Identify which cell holds the provided text, then report its (x, y) central coordinate. 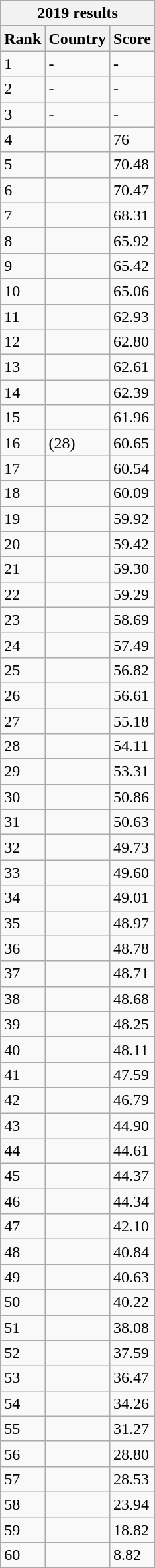
48 (23, 1252)
53.31 (132, 772)
28.53 (132, 1479)
Rank (23, 39)
39 (23, 1024)
23 (23, 620)
28 (23, 746)
24 (23, 645)
58 (23, 1504)
47.59 (132, 1075)
54.11 (132, 746)
48.11 (132, 1049)
8.82 (132, 1555)
22 (23, 594)
18 (23, 493)
42 (23, 1100)
44.37 (132, 1176)
49 (23, 1277)
3 (23, 114)
59.92 (132, 519)
41 (23, 1075)
70.47 (132, 190)
21 (23, 569)
20 (23, 544)
59 (23, 1529)
43 (23, 1126)
40.84 (132, 1252)
8 (23, 240)
25 (23, 670)
33 (23, 873)
53 (23, 1378)
40 (23, 1049)
62.80 (132, 342)
70.48 (132, 165)
23.94 (132, 1504)
36 (23, 948)
48.68 (132, 999)
51 (23, 1328)
44 (23, 1151)
28.80 (132, 1454)
15 (23, 418)
57.49 (132, 645)
44.34 (132, 1201)
18.82 (132, 1529)
50.86 (132, 797)
2 (23, 89)
60.54 (132, 468)
34.26 (132, 1403)
46.79 (132, 1100)
32 (23, 847)
56.61 (132, 695)
29 (23, 772)
34 (23, 898)
16 (23, 443)
57 (23, 1479)
47 (23, 1227)
48.25 (132, 1024)
7 (23, 215)
36.47 (132, 1378)
48.97 (132, 923)
31 (23, 822)
59.29 (132, 594)
Country (77, 39)
44.61 (132, 1151)
14 (23, 392)
54 (23, 1403)
1 (23, 64)
13 (23, 367)
62.61 (132, 367)
50.63 (132, 822)
60 (23, 1555)
19 (23, 519)
9 (23, 266)
31.27 (132, 1429)
56.82 (132, 670)
60.65 (132, 443)
56 (23, 1454)
30 (23, 797)
48.78 (132, 948)
55.18 (132, 721)
68.31 (132, 215)
62.39 (132, 392)
26 (23, 695)
65.92 (132, 240)
61.96 (132, 418)
50 (23, 1302)
11 (23, 317)
49.60 (132, 873)
35 (23, 923)
76 (132, 139)
37 (23, 974)
60.09 (132, 493)
6 (23, 190)
48.71 (132, 974)
52 (23, 1353)
45 (23, 1176)
44.90 (132, 1126)
38.08 (132, 1328)
10 (23, 291)
46 (23, 1201)
62.93 (132, 317)
65.06 (132, 291)
(28) (77, 443)
38 (23, 999)
65.42 (132, 266)
2019 results (78, 13)
59.42 (132, 544)
5 (23, 165)
Score (132, 39)
59.30 (132, 569)
17 (23, 468)
37.59 (132, 1353)
55 (23, 1429)
40.22 (132, 1302)
40.63 (132, 1277)
58.69 (132, 620)
49.73 (132, 847)
49.01 (132, 898)
12 (23, 342)
4 (23, 139)
27 (23, 721)
42.10 (132, 1227)
